Pinpoint the cell where the given text exists, returning its [X, Y] midpoint coordinate. 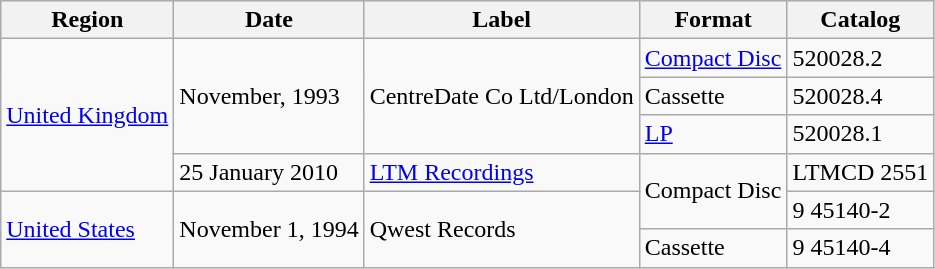
520028.1 [860, 134]
Date [269, 20]
Format [713, 20]
Qwest Records [502, 229]
Catalog [860, 20]
Label [502, 20]
9 45140-2 [860, 210]
United States [88, 229]
LTM Recordings [502, 172]
November 1, 1994 [269, 229]
Region [88, 20]
CentreDate Co Ltd/London [502, 96]
LTMCD 2551 [860, 172]
United Kingdom [88, 115]
LP [713, 134]
November, 1993 [269, 96]
25 January 2010 [269, 172]
520028.4 [860, 96]
520028.2 [860, 58]
9 45140-4 [860, 248]
